Output the [X, Y] coordinate of the center of the cell containing the given text.  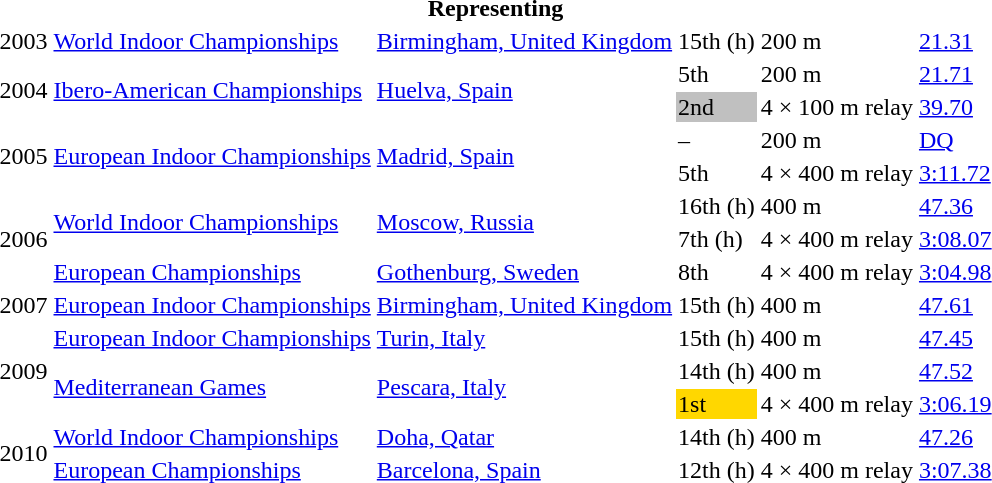
Madrid, Spain [524, 156]
– [717, 140]
7th (h) [717, 239]
8th [717, 272]
2nd [717, 107]
4 × 100 m relay [836, 107]
Turin, Italy [524, 338]
Doha, Qatar [524, 437]
European Championships [212, 272]
Gothenburg, Sweden [524, 272]
Mediterranean Games [212, 388]
Moscow, Russia [524, 222]
Ibero-American Championships [212, 90]
1st [717, 404]
Huelva, Spain [524, 90]
Pescara, Italy [524, 388]
16th (h) [717, 206]
